Output the (X, Y) coordinate of the center of the cell containing the given text.  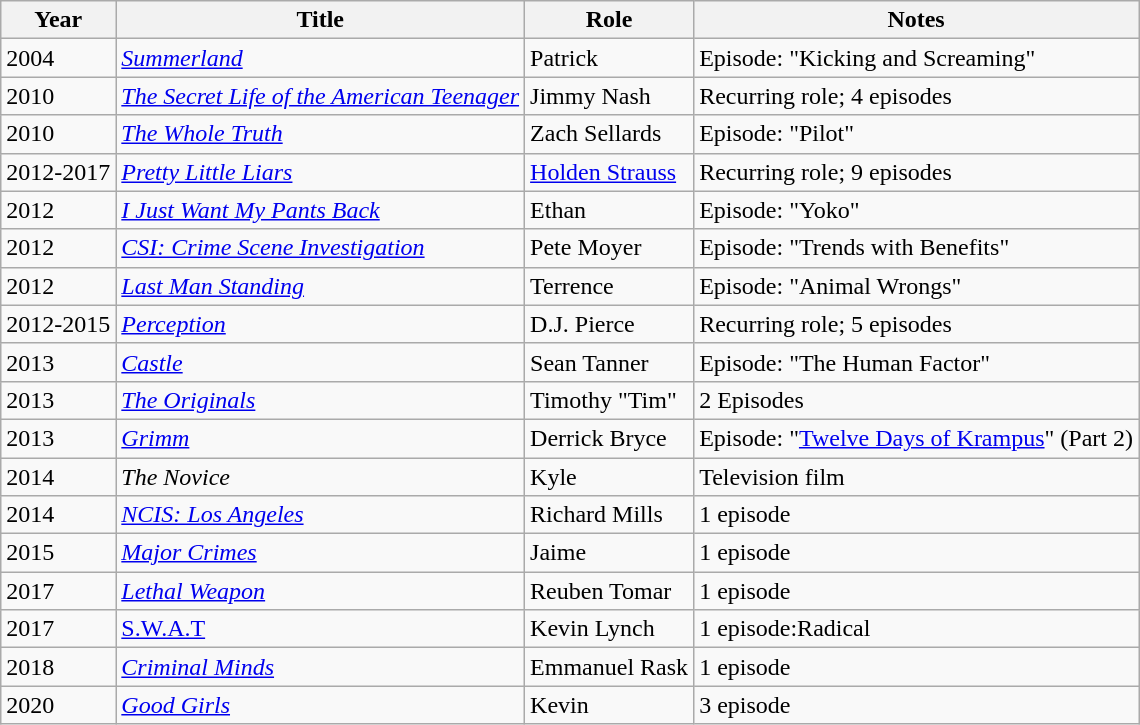
Recurring role; 5 episodes (916, 324)
Castle (320, 362)
2004 (58, 58)
Zach Sellards (610, 134)
Summerland (320, 58)
Recurring role; 9 episodes (916, 172)
Emmanuel Rask (610, 667)
The Originals (320, 400)
Jimmy Nash (610, 96)
Kevin Lynch (610, 629)
Sean Tanner (610, 362)
Kyle (610, 477)
Pretty Little Liars (320, 172)
Lethal Weapon (320, 591)
Kevin (610, 705)
I Just Want My Pants Back (320, 210)
Patrick (610, 58)
1 episode:Radical (916, 629)
Reuben Tomar (610, 591)
2015 (58, 553)
The Novice (320, 477)
2020 (58, 705)
Derrick Bryce (610, 438)
Jaime (610, 553)
Episode: "Trends with Benefits" (916, 248)
Television film (916, 477)
Ethan (610, 210)
Episode: "Animal Wrongs" (916, 286)
Last Man Standing (320, 286)
2012-2015 (58, 324)
Episode: "Twelve Days of Krampus" (Part 2) (916, 438)
Year (58, 20)
Episode: "Pilot" (916, 134)
Grimm (320, 438)
The Whole Truth (320, 134)
2 Episodes (916, 400)
Recurring role; 4 episodes (916, 96)
CSI: Crime Scene Investigation (320, 248)
Timothy "Tim" (610, 400)
Terrence (610, 286)
Notes (916, 20)
Episode: "Yoko" (916, 210)
Pete Moyer (610, 248)
Perception (320, 324)
Richard Mills (610, 515)
The Secret Life of the American Teenager (320, 96)
D.J. Pierce (610, 324)
Episode: "Kicking and Screaming" (916, 58)
3 episode (916, 705)
Episode: "The Human Factor" (916, 362)
Criminal Minds (320, 667)
2012-2017 (58, 172)
S.W.A.T (320, 629)
2018 (58, 667)
Good Girls (320, 705)
Holden Strauss (610, 172)
Major Crimes (320, 553)
NCIS: Los Angeles (320, 515)
Role (610, 20)
Title (320, 20)
